Identify which cell holds the provided text, then report its (x, y) central coordinate. 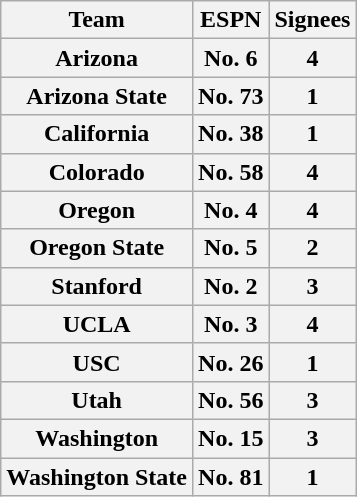
No. 56 (231, 400)
Team (97, 20)
Stanford (97, 286)
Colorado (97, 172)
No. 2 (231, 286)
Utah (97, 400)
No. 38 (231, 134)
No. 26 (231, 362)
California (97, 134)
Arizona (97, 58)
No. 58 (231, 172)
No. 73 (231, 96)
Oregon State (97, 248)
No. 81 (231, 477)
Arizona State (97, 96)
Washington (97, 438)
No. 6 (231, 58)
No. 5 (231, 248)
Washington State (97, 477)
USC (97, 362)
Signees (312, 20)
No. 15 (231, 438)
Oregon (97, 210)
ESPN (231, 20)
UCLA (97, 324)
2 (312, 248)
No. 4 (231, 210)
No. 3 (231, 324)
